Provide the [x, y] coordinate of the cell's center where the given text is located.  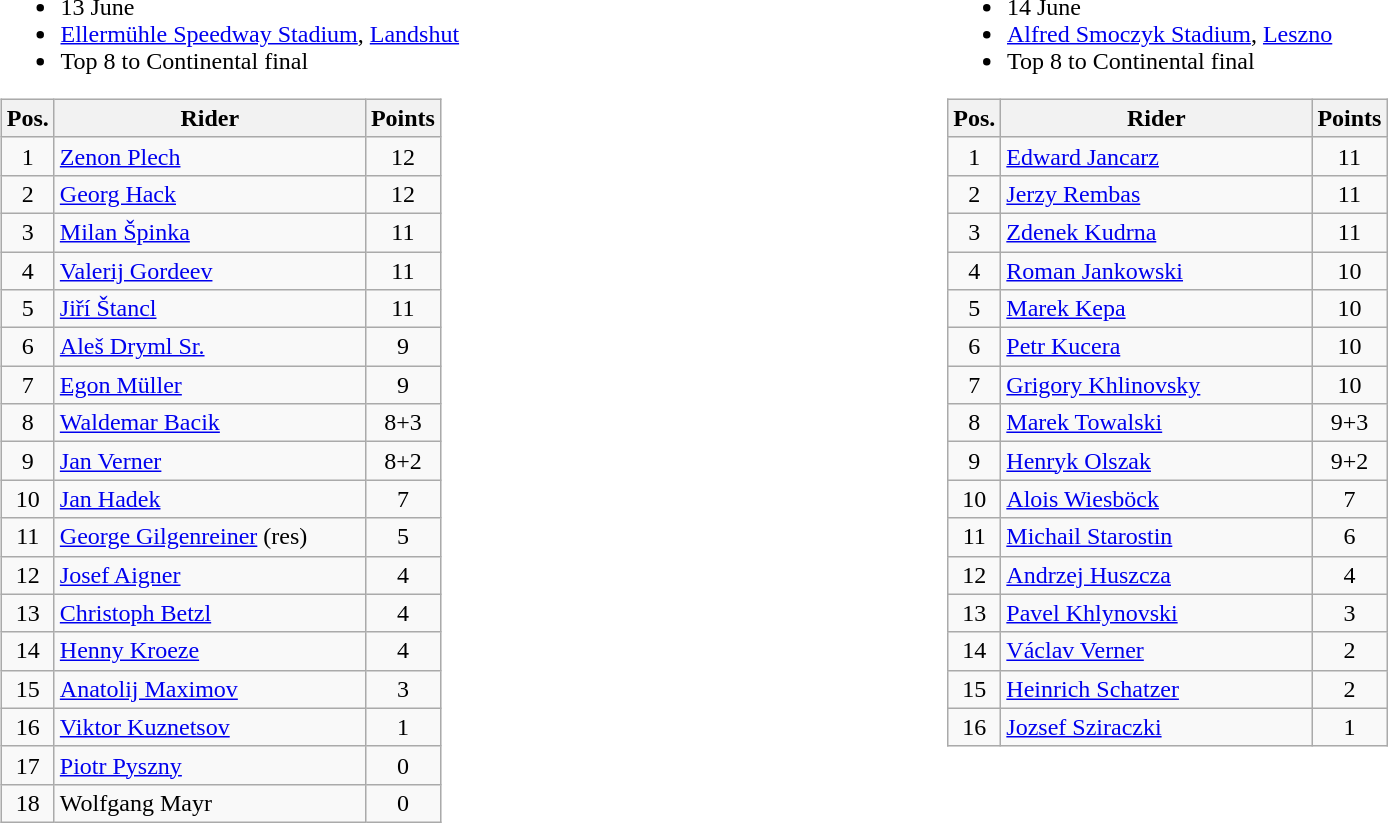
Grigory Khlinovsky [1156, 385]
Heinrich Schatzer [1156, 689]
Waldemar Bacik [210, 423]
Jan Verner [210, 461]
8+2 [402, 461]
George Gilgenreiner (res) [210, 537]
Piotr Pyszny [210, 765]
Henny Kroeze [210, 651]
Petr Kucera [1156, 347]
Viktor Kuznetsov [210, 727]
Jiří Štancl [210, 309]
Jan Hadek [210, 499]
Václav Verner [1156, 651]
Andrzej Huszcza [1156, 575]
Jozsef Sziraczki [1156, 727]
Christoph Betzl [210, 613]
Roman Jankowski [1156, 271]
18 [28, 803]
Egon Müller [210, 385]
Jerzy Rembas [1156, 194]
8+3 [402, 423]
Edward Jancarz [1156, 156]
Zdenek Kudrna [1156, 232]
Josef Aigner [210, 575]
9+3 [1350, 423]
Anatolij Maximov [210, 689]
Valerij Gordeev [210, 271]
Zenon Plech [210, 156]
Georg Hack [210, 194]
17 [28, 765]
Milan Špinka [210, 232]
Marek Kepa [1156, 309]
Wolfgang Mayr [210, 803]
Pavel Khlynovski [1156, 613]
9+2 [1350, 461]
Alois Wiesböck [1156, 499]
Marek Towalski [1156, 423]
Henryk Olszak [1156, 461]
Aleš Dryml Sr. [210, 347]
Michail Starostin [1156, 537]
